From the cell containing the given text, extract its center point as [x, y] coordinate. 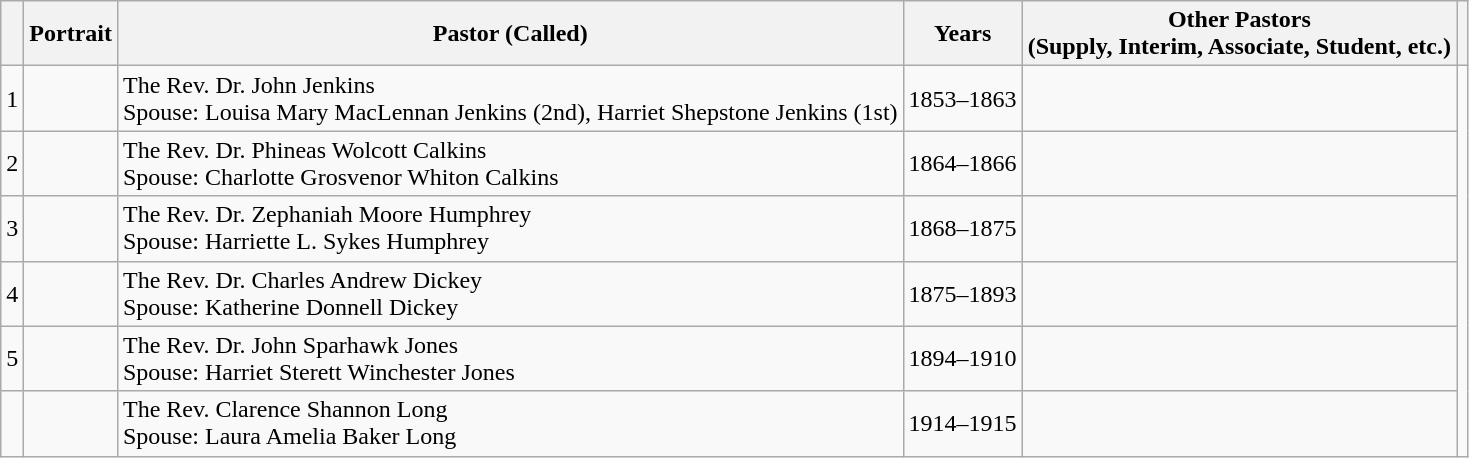
The Rev. Dr. John JenkinsSpouse: Louisa Mary MacLennan Jenkins (2nd), Harriet Shepstone Jenkins (1st) [510, 98]
5 [12, 358]
Years [962, 34]
The Rev. Dr. Charles Andrew DickeySpouse: Katherine Donnell Dickey [510, 294]
2 [12, 164]
1914–1915 [962, 424]
4 [12, 294]
1868–1875 [962, 228]
1894–1910 [962, 358]
The Rev. Dr. Zephaniah Moore HumphreySpouse: Harriette L. Sykes Humphrey [510, 228]
The Rev. Clarence Shannon LongSpouse: Laura Amelia Baker Long [510, 424]
Pastor (Called) [510, 34]
The Rev. Dr. Phineas Wolcott CalkinsSpouse: Charlotte Grosvenor Whiton Calkins [510, 164]
1875–1893 [962, 294]
1853–1863 [962, 98]
1864–1866 [962, 164]
Other Pastors(Supply, Interim, Associate, Student, etc.) [1239, 34]
1 [12, 98]
Portrait [71, 34]
The Rev. Dr. John Sparhawk JonesSpouse: Harriet Sterett Winchester Jones [510, 358]
3 [12, 228]
